Pinpoint the cell where the given text exists, returning its (x, y) midpoint coordinate. 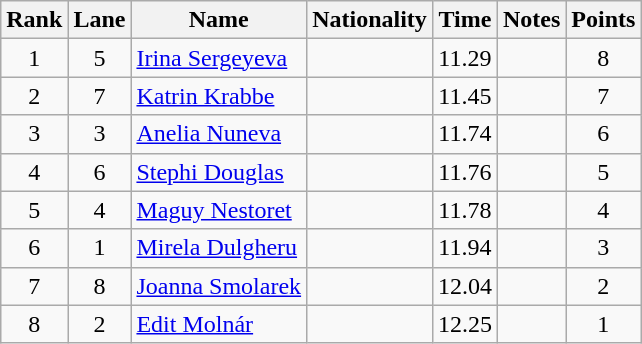
11.74 (464, 134)
11.45 (464, 96)
Nationality (370, 20)
Edit Molnár (219, 324)
11.76 (464, 172)
12.25 (464, 324)
12.04 (464, 286)
Stephi Douglas (219, 172)
Rank (34, 20)
Notes (531, 20)
11.29 (464, 58)
Joanna Smolarek (219, 286)
Mirela Dulgheru (219, 248)
Name (219, 20)
11.94 (464, 248)
Points (604, 20)
Maguy Nestoret (219, 210)
Irina Sergeyeva (219, 58)
Time (464, 20)
Lane (100, 20)
11.78 (464, 210)
Anelia Nuneva (219, 134)
Katrin Krabbe (219, 96)
